Identify which cell holds the provided text, then report its [X, Y] central coordinate. 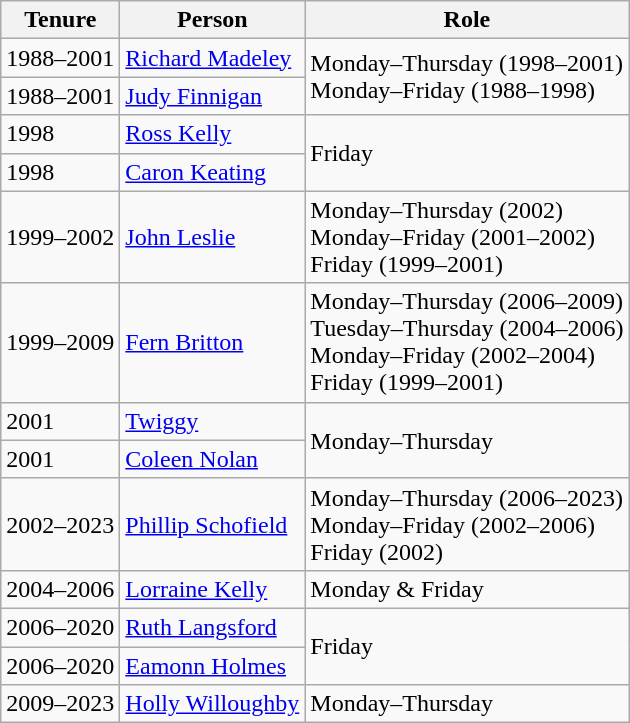
Monday–Thursday (1998–2001)Monday–Friday (1988–1998) [467, 77]
2002–2023 [60, 524]
Holly Willoughby [212, 704]
Lorraine Kelly [212, 589]
Monday–Thursday (2006–2023)Monday–Friday (2002–2006)Friday (2002) [467, 524]
John Leslie [212, 237]
Fern Britton [212, 342]
Ross Kelly [212, 134]
Phillip Schofield [212, 524]
Richard Madeley [212, 58]
Monday–Thursday (2002)Monday–Friday (2001–2002)Friday (1999–2001) [467, 237]
Tenure [60, 20]
Twiggy [212, 421]
2004–2006 [60, 589]
Monday–Thursday (2006–2009)Tuesday–Thursday (2004–2006)Monday–Friday (2002–2004)Friday (1999–2001) [467, 342]
Coleen Nolan [212, 459]
Person [212, 20]
1999–2002 [60, 237]
1999–2009 [60, 342]
2009–2023 [60, 704]
Eamonn Holmes [212, 665]
Role [467, 20]
Monday & Friday [467, 589]
Judy Finnigan [212, 96]
Ruth Langsford [212, 627]
Caron Keating [212, 172]
